Find where the given text appears and provide that cell's center as (X, Y) coordinate. 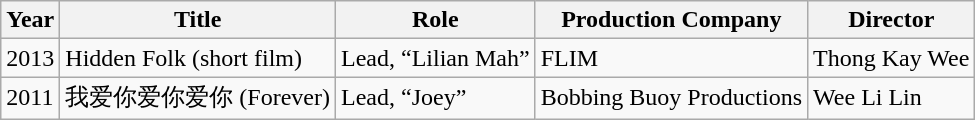
我爱你爱你爱你 (Forever) (198, 98)
Wee Li Lin (892, 98)
FLIM (671, 58)
Production Company (671, 20)
Role (436, 20)
Director (892, 20)
Year (30, 20)
2011 (30, 98)
Hidden Folk (short film) (198, 58)
Bobbing Buoy Productions (671, 98)
Lead, “Lilian Mah” (436, 58)
Title (198, 20)
Lead, “Joey” (436, 98)
Thong Kay Wee (892, 58)
2013 (30, 58)
